Output the [X, Y] coordinate of the center of the cell containing the given text.  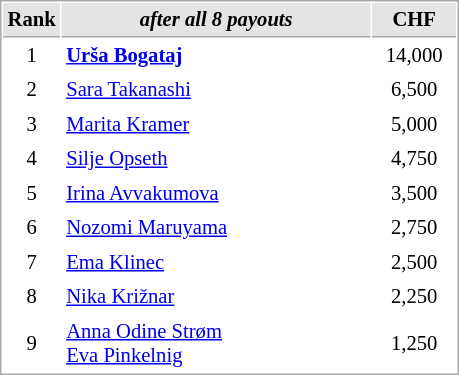
after all 8 payouts [216, 20]
Marita Kramer [216, 124]
2,250 [414, 296]
3 [32, 124]
1 [32, 56]
6 [32, 228]
6,500 [414, 90]
Nika Križnar [216, 296]
CHF [414, 20]
2 [32, 90]
Anna Odine Strøm Eva Pinkelnig [216, 344]
Irina Avvakumova [216, 194]
Urša Bogataj [216, 56]
2,500 [414, 262]
5,000 [414, 124]
3,500 [414, 194]
Sara Takanashi [216, 90]
Ema Klinec [216, 262]
14,000 [414, 56]
8 [32, 296]
9 [32, 344]
4 [32, 158]
Rank [32, 20]
5 [32, 194]
2,750 [414, 228]
Silje Opseth [216, 158]
1,250 [414, 344]
Nozomi Maruyama [216, 228]
7 [32, 262]
4,750 [414, 158]
